Detect which cell encompasses the target text, then output its [X, Y] center coordinate. 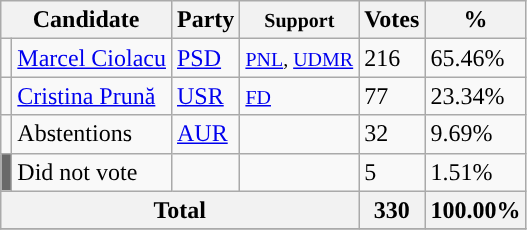
65.46% [476, 58]
1.51% [476, 172]
FD [300, 96]
100.00% [476, 210]
PNL, UDMR [300, 58]
Did not vote [92, 172]
216 [392, 58]
USR [205, 96]
Abstentions [92, 134]
Votes [392, 20]
% [476, 20]
77 [392, 96]
AUR [205, 134]
Party [205, 20]
5 [392, 172]
Support [300, 20]
Candidate [86, 20]
PSD [205, 58]
9.69% [476, 134]
Total [180, 210]
23.34% [476, 96]
330 [392, 210]
32 [392, 134]
Cristina Prună [92, 96]
Marcel Ciolacu [92, 58]
